For the text-containing cell, return its midpoint in (X, Y) coordinate format. 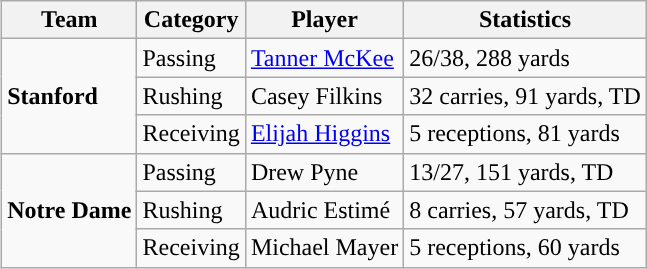
Team (70, 20)
26/38, 288 yards (526, 58)
Casey Filkins (324, 96)
Audric Estimé (324, 210)
Statistics (526, 20)
Player (324, 20)
Drew Pyne (324, 172)
8 carries, 57 yards, TD (526, 210)
Michael Mayer (324, 248)
13/27, 151 yards, TD (526, 172)
Elijah Higgins (324, 134)
Tanner McKee (324, 58)
32 carries, 91 yards, TD (526, 96)
Notre Dame (70, 210)
5 receptions, 60 yards (526, 248)
Stanford (70, 96)
5 receptions, 81 yards (526, 134)
Category (191, 20)
